Detect which cell encompasses the target text, then output its [x, y] center coordinate. 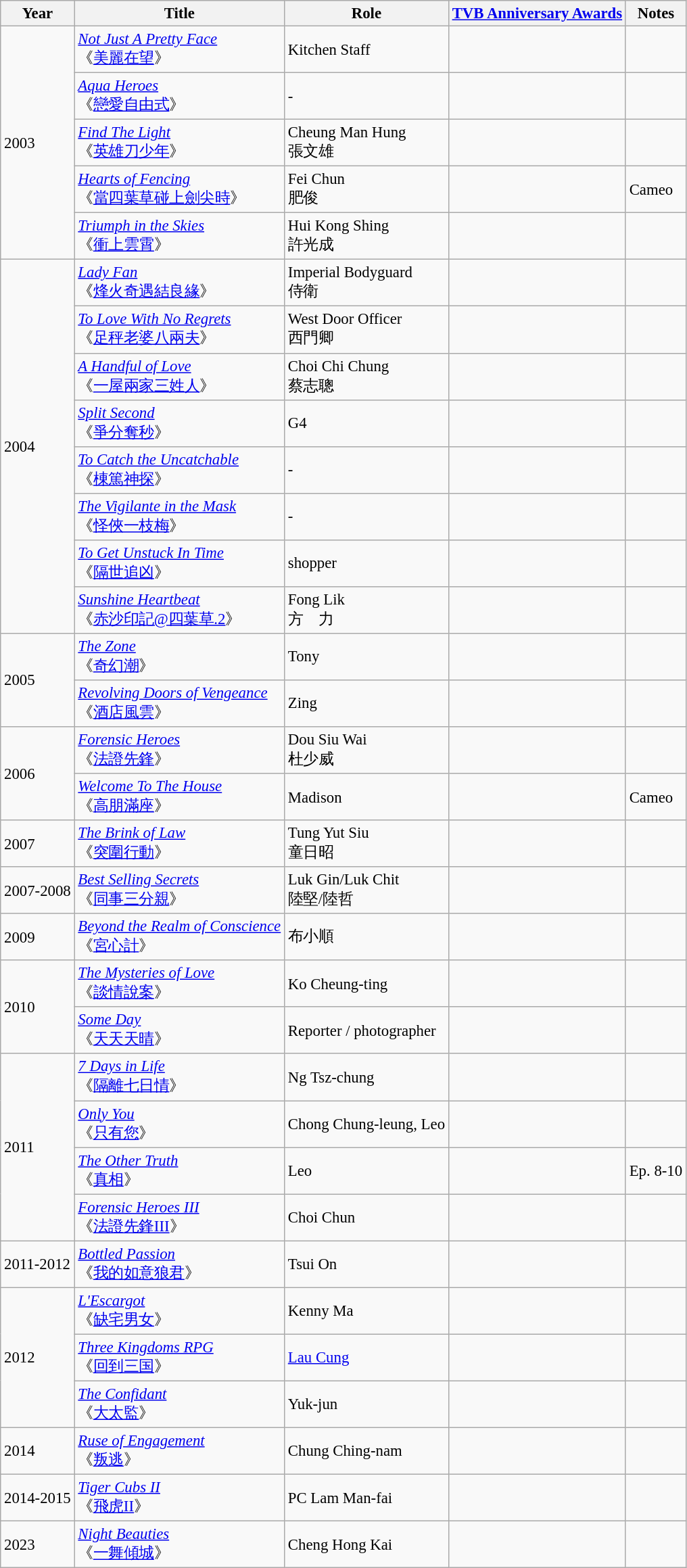
A Handful of Love 《一屋兩家三姓人》 [179, 376]
Bottled Passion 《我的如意狼君》 [179, 1264]
布小順 [366, 937]
The Confidant 《大太監》 [179, 1404]
Forensic Heroes III 《法證先鋒III》 [179, 1217]
Ep. 8-10 [656, 1171]
Choi Chun [366, 1217]
Night Beauties 《一舞傾城》 [179, 1544]
Tung Yut Siu 童日昭 [366, 844]
Imperial Bodyguard 侍衛 [366, 283]
G4 [366, 423]
2004 [38, 446]
Fei Chun 肥俊 [366, 189]
Luk Gin/Luk Chit 陸堅/陸哲 [366, 890]
Best Selling Secrets 《同事三分親》 [179, 890]
Title [179, 14]
2011-2012 [38, 1264]
Revolving Doors of Vengeance 《酒店風雲》 [179, 703]
Aqua Heroes 《戀愛自由式》 [179, 96]
Madison [366, 797]
Three Kingdoms RPG 《回到三国》 [179, 1358]
Lau Cung [366, 1358]
Tiger Cubs II 《飛虎II》 [179, 1497]
Tsui On [366, 1264]
Chung Ching-nam [366, 1451]
2014 [38, 1451]
Dou Siu Wai 杜少威 [366, 751]
Kitchen Staff [366, 50]
Ko Cheung-ting [366, 983]
Chong Chung-leung, Leo [366, 1124]
The Other Truth 《真相》 [179, 1171]
Sunshine Heartbeat 《赤沙印記@四葉草.2》 [179, 610]
Beyond the Realm of Conscience 《宮心計》 [179, 937]
2003 [38, 143]
2006 [38, 774]
7 Days in Life 《隔離七日情》 [179, 1078]
Role [366, 14]
Lady Fan 《烽火奇遇結良緣》 [179, 283]
The Vigilante in the Mask 《怪俠一枝梅》 [179, 517]
Find The Light 《英雄刀少年》 [179, 143]
Yuk-jun [366, 1404]
The Zone 《奇幻潮》 [179, 657]
2009 [38, 937]
Some Day 《天天天晴》 [179, 1030]
Notes [656, 14]
2014-2015 [38, 1497]
Ruse of Engagement 《叛逃》 [179, 1451]
TVB Anniversary Awards [537, 14]
Only You 《只有您》 [179, 1124]
Hearts of Fencing 《當四葉草碰上劍尖時》 [179, 189]
Triumph in the Skies 《衝上雲霄》 [179, 237]
To Catch the Uncatchable 《棟篤神探》 [179, 469]
Year [38, 14]
2012 [38, 1358]
Ng Tsz-chung [366, 1078]
West Door Officer 西門卿 [366, 330]
Kenny Ma [366, 1310]
L'Escargot 《缺宅男女》 [179, 1310]
2007 [38, 844]
PC Lam Man-fai [366, 1497]
Cheung Man Hung 張文雄 [366, 143]
Reporter / photographer [366, 1030]
The Mysteries of Love 《談情說案》 [179, 983]
To Love With No Regrets《足秤老婆八兩夫》 [179, 330]
2007-2008 [38, 890]
Zing [366, 703]
Not Just A Pretty Face 《美麗在望》 [179, 50]
2023 [38, 1544]
Tony [366, 657]
2010 [38, 1007]
Hui Kong Shing 許光成 [366, 237]
Leo [366, 1171]
Split Second 《爭分奪秒》 [179, 423]
To Get Unstuck In Time 《隔世追凶》 [179, 564]
Forensic Heroes 《法證先鋒》 [179, 751]
Choi Chi Chung 蔡志聰 [366, 376]
Cheng Hong Kai [366, 1544]
shopper [366, 564]
2005 [38, 680]
Welcome To The House《高朋滿座》 [179, 797]
2011 [38, 1147]
The Brink of Law 《突圍行動》 [179, 844]
Fong Lik 方 力 [366, 610]
